Detect which cell encompasses the target text, then output its [X, Y] center coordinate. 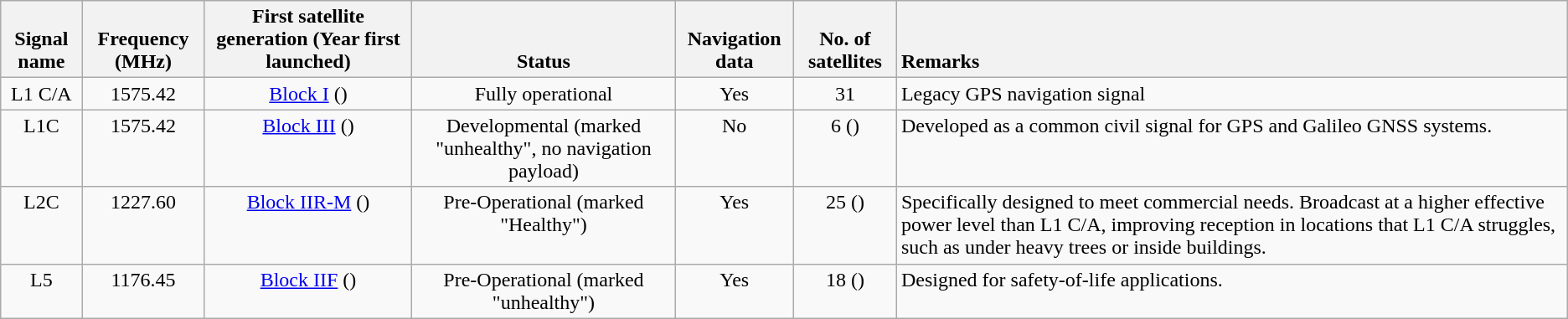
Status [544, 39]
6 () [844, 148]
Remarks [1231, 39]
Block I () [308, 94]
Fully operational [544, 94]
18 () [844, 291]
Navigation data [734, 39]
Frequency (MHz) [143, 39]
Pre-Operational (marked "unhealthy") [544, 291]
L1C [42, 148]
Developed as a common civil signal for GPS and Galileo GNSS systems. [1231, 148]
First satellite generation (Year first launched) [308, 39]
Designed for safety-of-life applications. [1231, 291]
1227.60 [143, 225]
No. of satellites [844, 39]
No [734, 148]
31 [844, 94]
Legacy GPS navigation signal [1231, 94]
1176.45 [143, 291]
L2C [42, 225]
Block IIR-M () [308, 225]
Signal name [42, 39]
25 () [844, 225]
Developmental (marked "unhealthy", no navigation payload) [544, 148]
Block III () [308, 148]
L5 [42, 291]
Pre-Operational (marked "Healthy") [544, 225]
L1 C/A [42, 94]
Block IIF () [308, 291]
